Provide the (X, Y) coordinate of the cell's center where the given text is located.  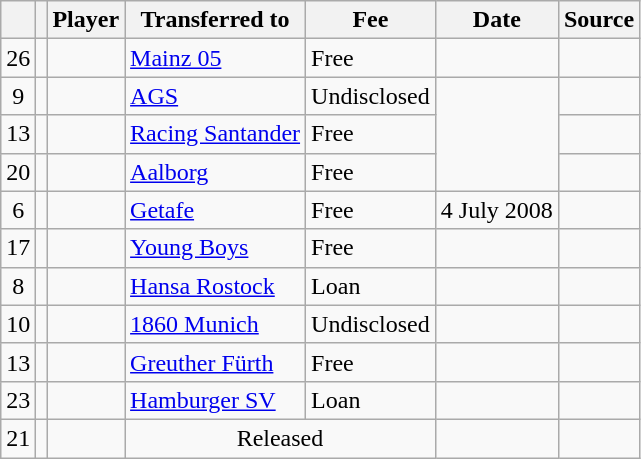
Source (598, 20)
21 (18, 438)
Hamburger SV (216, 400)
Aalborg (216, 172)
Getafe (216, 210)
26 (18, 58)
20 (18, 172)
Date (496, 20)
AGS (216, 96)
Mainz 05 (216, 58)
8 (18, 286)
Greuther Fürth (216, 362)
Transferred to (216, 20)
Released (280, 438)
10 (18, 324)
Player (86, 20)
Fee (371, 20)
6 (18, 210)
1860 Munich (216, 324)
Racing Santander (216, 134)
Young Boys (216, 248)
4 July 2008 (496, 210)
17 (18, 248)
9 (18, 96)
23 (18, 400)
Hansa Rostock (216, 286)
